Pinpoint the cell where the given text exists, returning its [X, Y] midpoint coordinate. 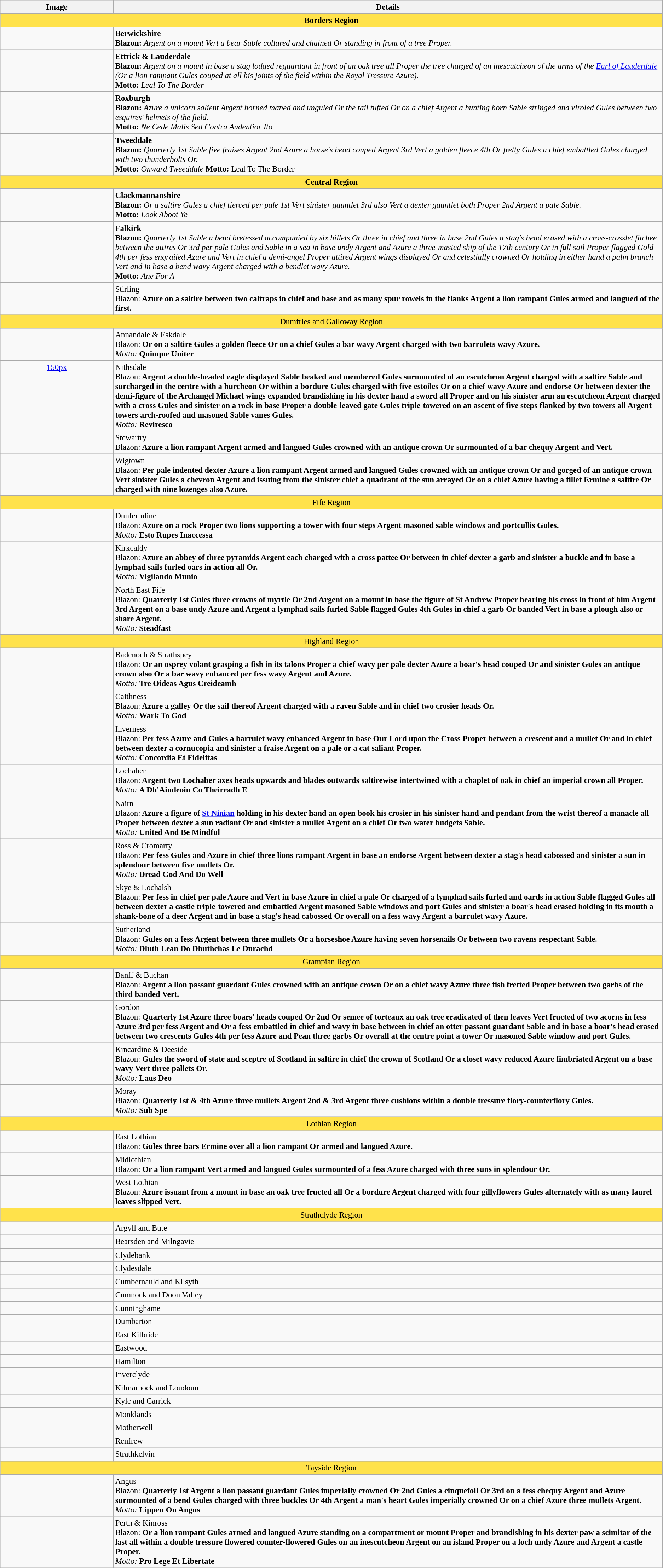
Bearsden and Milngavie [388, 1242]
Motherwell [388, 1428]
150px [57, 396]
Inverclyde [388, 1375]
East Kilbride [388, 1335]
StewartryBlazon: Azure a lion rampant Argent armed and langued Gules crowned with an antique crown Or surmounted of a bar chequy Argent and Vert. [388, 443]
Central Region [331, 182]
CaithnessBlazon: Azure a galley Or the sail thereof Argent charged with a raven Sable and in chief two crosier heads Or. Motto: Wark To God [388, 706]
Tayside Region [331, 1468]
Cumbernauld and Kilsyth [388, 1282]
Kilmarnock and Loudoun [388, 1388]
Highland Region [331, 641]
MidlothianBlazon: Or a lion rampant Vert armed and langued Gules surmounted of a fess Azure charged with three suns in splendour Or. [388, 1165]
Clydesdale [388, 1268]
Dumfries and Galloway Region [331, 321]
Strathclyde Region [331, 1215]
Image [57, 7]
BerwickshireBlazon: Argent on a mount Vert a bear Sable collared and chained Or standing in front of a tree Proper. [388, 38]
Grampian Region [331, 962]
Monklands [388, 1415]
Cunninghame [388, 1308]
Borders Region [331, 21]
Dumbarton [388, 1322]
Eastwood [388, 1348]
East LothianBlazon: Gules three bars Ermine over all a lion rampant Or armed and langued Azure. [388, 1142]
Hamilton [388, 1361]
Argyll and Bute [388, 1228]
Kyle and Carrick [388, 1401]
Strathkelvin [388, 1454]
Lothian Region [331, 1124]
Cumnock and Doon Valley [388, 1295]
Clydebank [388, 1255]
Details [388, 7]
Renfrew [388, 1441]
Fife Region [331, 503]
